Locate the cell with the specified text and output its [X, Y] center coordinate. 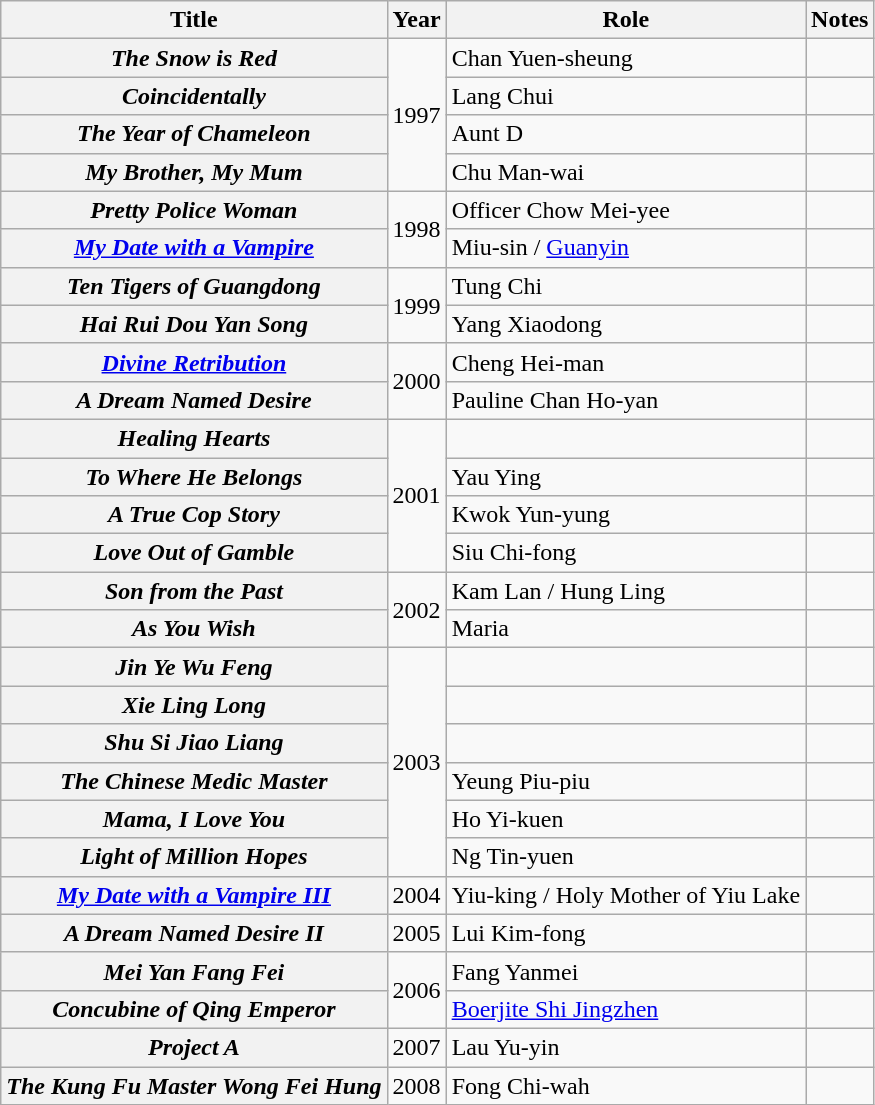
The Year of Chameleon [194, 134]
Concubine of Qing Emperor [194, 1009]
Yeung Piu-piu [626, 781]
Fang Yanmei [626, 971]
Xie Ling Long [194, 705]
The Chinese Medic Master [194, 781]
Healing Hearts [194, 438]
Shu Si Jiao Liang [194, 743]
Kwok Yun-yung [626, 515]
The Kung Fu Master Wong Fei Hung [194, 1085]
2000 [416, 381]
A True Cop Story [194, 515]
Pretty Police Woman [194, 210]
Lang Chui [626, 96]
Hai Rui Dou Yan Song [194, 324]
Siu Chi-fong [626, 553]
2005 [416, 933]
1997 [416, 115]
My Brother, My Mum [194, 172]
Yang Xiaodong [626, 324]
To Where He Belongs [194, 477]
Fong Chi-wah [626, 1085]
Notes [840, 20]
1999 [416, 305]
Miu-sin / Guanyin [626, 248]
Yau Ying [626, 477]
Ng Tin-yuen [626, 857]
Mama, I Love You [194, 819]
Project A [194, 1047]
Kam Lan / Hung Ling [626, 591]
Mei Yan Fang Fei [194, 971]
Coincidentally [194, 96]
Title [194, 20]
The Snow is Red [194, 58]
2006 [416, 990]
Year [416, 20]
Love Out of Gamble [194, 553]
2001 [416, 495]
A Dream Named Desire II [194, 933]
Lui Kim-fong [626, 933]
1998 [416, 229]
Officer Chow Mei-yee [626, 210]
Maria [626, 629]
2008 [416, 1085]
As You Wish [194, 629]
Son from the Past [194, 591]
2002 [416, 610]
Yiu-king / Holy Mother of Yiu Lake [626, 895]
Cheng Hei-man [626, 362]
2003 [416, 762]
Ten Tigers of Guangdong [194, 286]
Boerjite Shi Jingzhen [626, 1009]
Light of Million Hopes [194, 857]
Pauline Chan Ho-yan [626, 400]
Tung Chi [626, 286]
Role [626, 20]
Aunt D [626, 134]
Ho Yi-kuen [626, 819]
Lau Yu-yin [626, 1047]
Chan Yuen-sheung [626, 58]
Jin Ye Wu Feng [194, 667]
Chu Man-wai [626, 172]
Divine Retribution [194, 362]
2007 [416, 1047]
My Date with a Vampire III [194, 895]
A Dream Named Desire [194, 400]
My Date with a Vampire [194, 248]
2004 [416, 895]
